Provide the (x, y) coordinate of the cell's center where the given text is located.  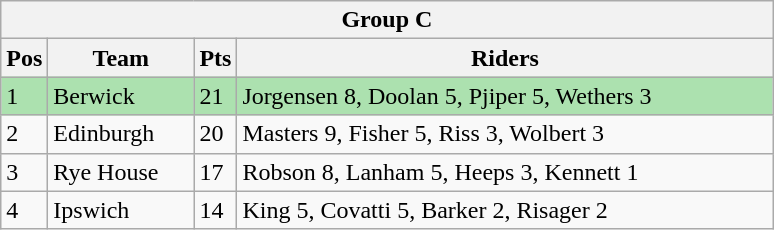
Robson 8, Lanham 5, Heeps 3, Kennett 1 (505, 172)
Jorgensen 8, Doolan 5, Pjiper 5, Wethers 3 (505, 96)
14 (216, 210)
1 (24, 96)
Masters 9, Fisher 5, Riss 3, Wolbert 3 (505, 134)
3 (24, 172)
Group C (387, 20)
Edinburgh (121, 134)
King 5, Covatti 5, Barker 2, Risager 2 (505, 210)
Ipswich (121, 210)
20 (216, 134)
Riders (505, 58)
Pts (216, 58)
21 (216, 96)
17 (216, 172)
4 (24, 210)
Pos (24, 58)
2 (24, 134)
Rye House (121, 172)
Berwick (121, 96)
Team (121, 58)
